Provide the [X, Y] coordinate of the cell's center where the given text is located.  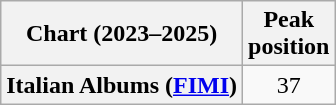
Peakposition [289, 34]
Italian Albums (FIMI) [122, 85]
Chart (2023–2025) [122, 34]
37 [289, 85]
